Detect which cell encompasses the target text, then output its [x, y] center coordinate. 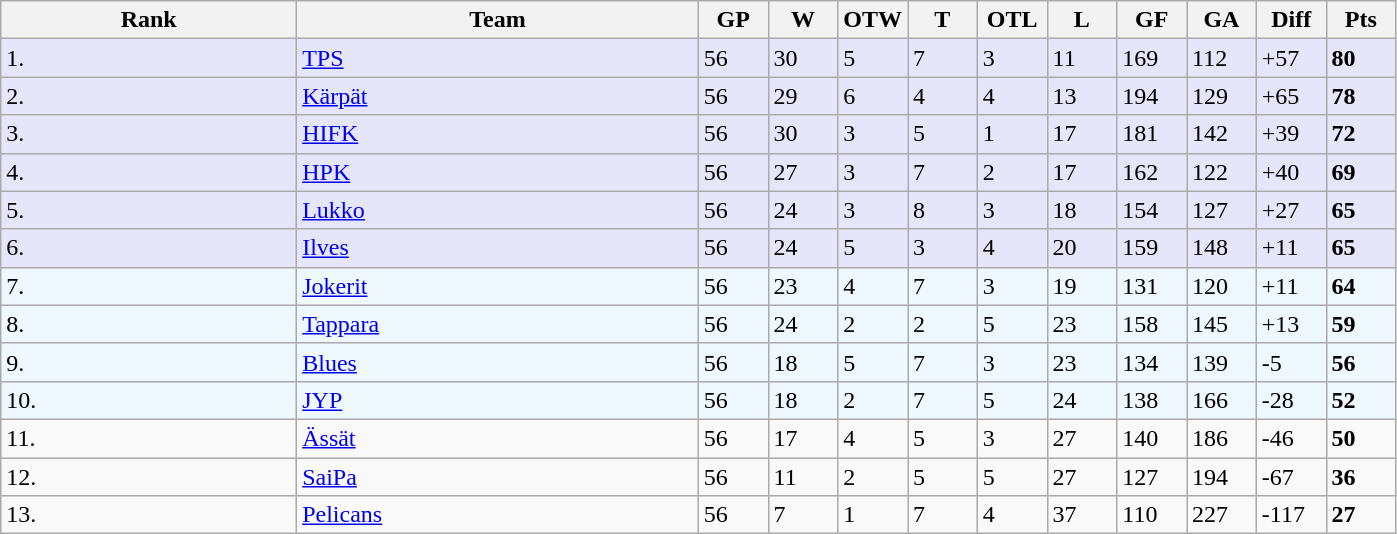
+40 [1291, 172]
37 [1082, 515]
-5 [1291, 362]
5. [149, 210]
8 [943, 210]
+57 [1291, 58]
112 [1221, 58]
13 [1082, 96]
139 [1221, 362]
Pelicans [498, 515]
7. [149, 286]
148 [1221, 248]
OTL [1012, 20]
GP [733, 20]
W [803, 20]
+65 [1291, 96]
JYP [498, 400]
3. [149, 134]
120 [1221, 286]
-117 [1291, 515]
158 [1152, 324]
166 [1221, 400]
Blues [498, 362]
TPS [498, 58]
9. [149, 362]
1. [149, 58]
20 [1082, 248]
64 [1361, 286]
169 [1152, 58]
142 [1221, 134]
-67 [1291, 477]
Kärpät [498, 96]
29 [803, 96]
159 [1152, 248]
Lukko [498, 210]
HIFK [498, 134]
+13 [1291, 324]
-28 [1291, 400]
Jokerit [498, 286]
162 [1152, 172]
72 [1361, 134]
131 [1152, 286]
69 [1361, 172]
140 [1152, 438]
138 [1152, 400]
154 [1152, 210]
Pts [1361, 20]
2. [149, 96]
110 [1152, 515]
11. [149, 438]
181 [1152, 134]
8. [149, 324]
+27 [1291, 210]
Ilves [498, 248]
12. [149, 477]
145 [1221, 324]
L [1082, 20]
Tappara [498, 324]
SaiPa [498, 477]
52 [1361, 400]
50 [1361, 438]
4. [149, 172]
186 [1221, 438]
6. [149, 248]
13. [149, 515]
Team [498, 20]
6 [873, 96]
122 [1221, 172]
10. [149, 400]
59 [1361, 324]
GF [1152, 20]
Rank [149, 20]
T [943, 20]
227 [1221, 515]
134 [1152, 362]
19 [1082, 286]
78 [1361, 96]
+39 [1291, 134]
-46 [1291, 438]
Diff [1291, 20]
OTW [873, 20]
80 [1361, 58]
129 [1221, 96]
GA [1221, 20]
Ässät [498, 438]
36 [1361, 477]
HPK [498, 172]
